Return [x, y] of the center of cell containing provided text 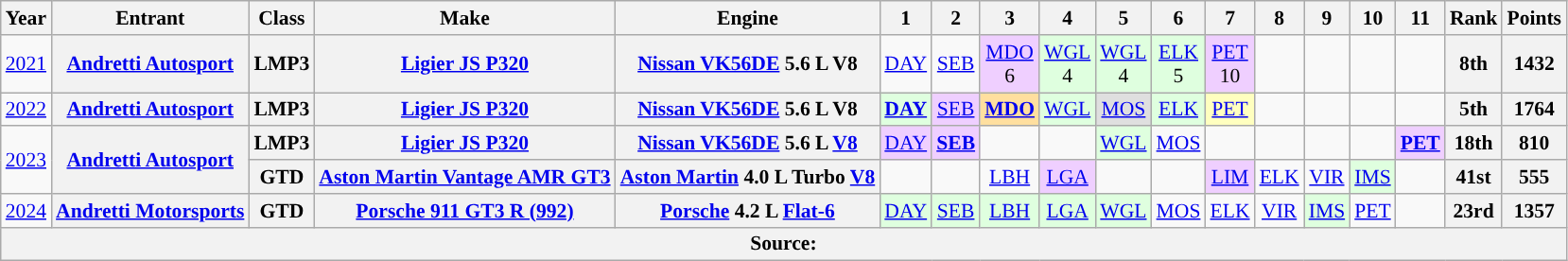
Make [464, 18]
1357 [1534, 211]
41st [1473, 177]
Porsche 4.2 L Flat-6 [748, 211]
8th [1473, 64]
2022 [26, 110]
1432 [1534, 64]
Aston Martin Vantage AMR GT3 [464, 177]
PET10 [1229, 64]
MDO [1010, 110]
2 [955, 18]
810 [1534, 144]
11 [1420, 18]
Entrant [149, 18]
Aston Martin 4.0 L Turbo V8 [748, 177]
ELK5 [1178, 64]
1 [906, 18]
2024 [26, 211]
7 [1229, 18]
18th [1473, 144]
3 [1010, 18]
2021 [26, 64]
Source: [783, 244]
4 [1067, 18]
5th [1473, 110]
Year [26, 18]
10 [1373, 18]
Andretti Motorsports [149, 211]
23rd [1473, 211]
Engine [748, 18]
9 [1328, 18]
8 [1280, 18]
555 [1534, 177]
LIM [1229, 177]
5 [1124, 18]
1764 [1534, 110]
2023 [26, 161]
6 [1178, 18]
Class [282, 18]
Porsche 911 GT3 R (992) [464, 211]
MDO6 [1010, 64]
Rank [1473, 18]
Points [1534, 18]
